From the cell containing the given text, extract its center point as [X, Y] coordinate. 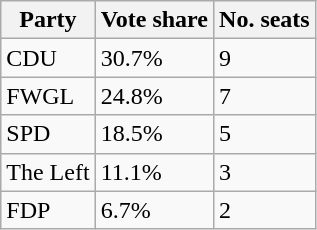
3 [265, 172]
FDP [48, 210]
The Left [48, 172]
18.5% [154, 134]
CDU [48, 58]
Party [48, 20]
9 [265, 58]
FWGL [48, 96]
30.7% [154, 58]
No. seats [265, 20]
7 [265, 96]
2 [265, 210]
24.8% [154, 96]
SPD [48, 134]
6.7% [154, 210]
11.1% [154, 172]
5 [265, 134]
Vote share [154, 20]
